Return the [x, y] coordinate for the center point of the cell that contains the specified text.  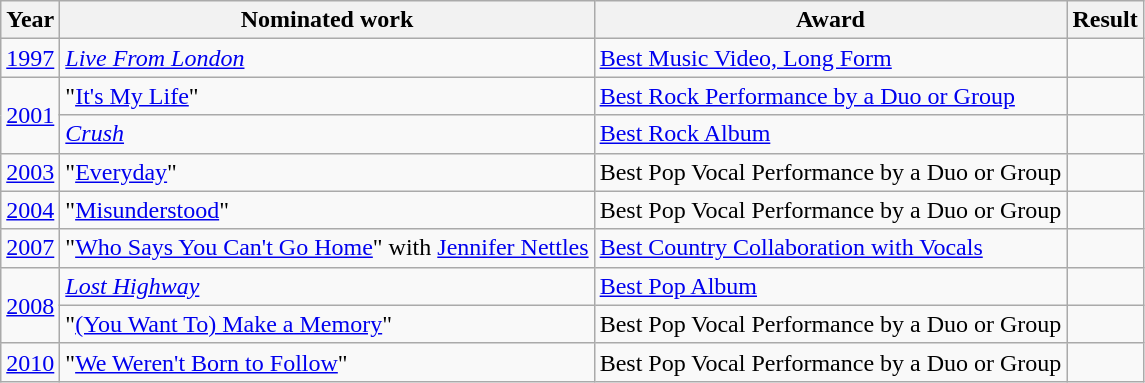
2008 [30, 305]
Nominated work [327, 20]
Year [30, 20]
2001 [30, 115]
2004 [30, 210]
2010 [30, 362]
"Who Says You Can't Go Home" with Jennifer Nettles [327, 248]
"We Weren't Born to Follow" [327, 362]
"Misunderstood" [327, 210]
Live From London [327, 58]
Result [1105, 20]
Best Rock Album [830, 134]
Crush [327, 134]
Best Rock Performance by a Duo or Group [830, 96]
Best Music Video, Long Form [830, 58]
"It's My Life" [327, 96]
Award [830, 20]
"Everyday" [327, 172]
Lost Highway [327, 286]
2007 [30, 248]
Best Country Collaboration with Vocals [830, 248]
1997 [30, 58]
"(You Want To) Make a Memory" [327, 324]
2003 [30, 172]
Best Pop Album [830, 286]
